Pinpoint the cell where the given text exists, returning its [x, y] midpoint coordinate. 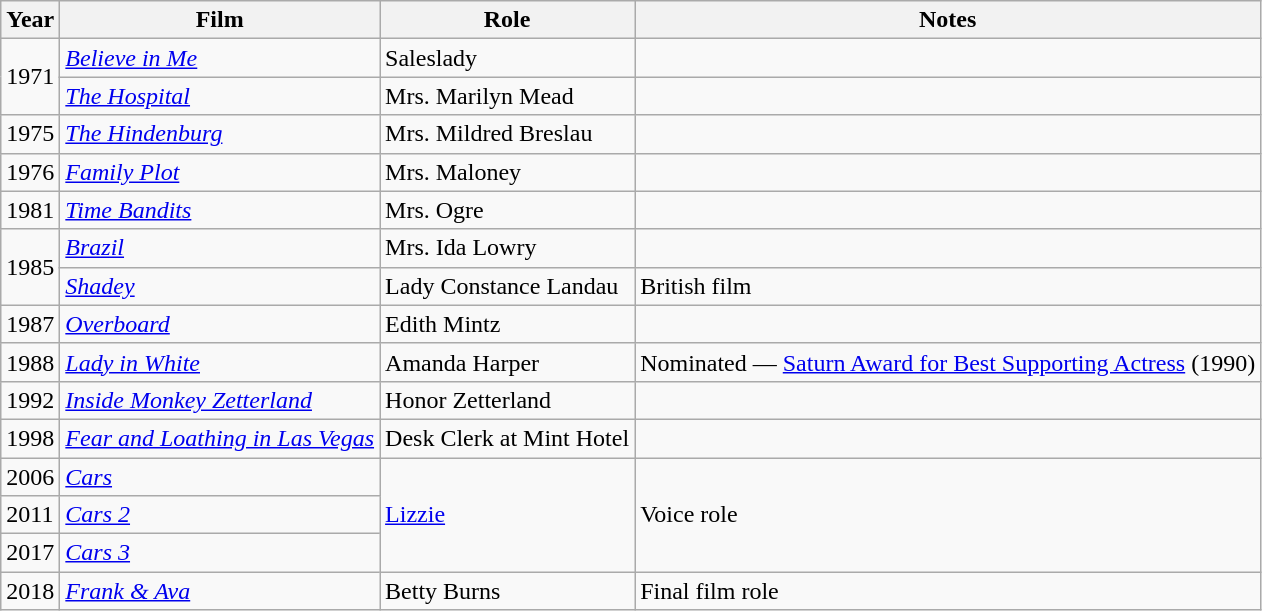
Final film role [948, 591]
1988 [30, 362]
Mrs. Maloney [508, 172]
Betty Burns [508, 591]
Family Plot [220, 172]
Desk Clerk at Mint Hotel [508, 438]
Mrs. Ida Lowry [508, 248]
Mrs. Ogre [508, 210]
Cars 3 [220, 553]
Amanda Harper [508, 362]
1998 [30, 438]
1987 [30, 324]
The Hospital [220, 96]
Film [220, 20]
Notes [948, 20]
Nominated — Saturn Award for Best Supporting Actress (1990) [948, 362]
1985 [30, 267]
Lady in White [220, 362]
The Hindenburg [220, 134]
Lady Constance Landau [508, 286]
2017 [30, 553]
Brazil [220, 248]
1971 [30, 77]
Shadey [220, 286]
Voice role [948, 515]
Frank & Ava [220, 591]
1976 [30, 172]
Mrs. Marilyn Mead [508, 96]
1992 [30, 400]
Year [30, 20]
Role [508, 20]
Inside Monkey Zetterland [220, 400]
Edith Mintz [508, 324]
Cars [220, 477]
Saleslady [508, 58]
Fear and Loathing in Las Vegas [220, 438]
Cars 2 [220, 515]
2011 [30, 515]
Overboard [220, 324]
Lizzie [508, 515]
British film [948, 286]
Time Bandits [220, 210]
Mrs. Mildred Breslau [508, 134]
Believe in Me [220, 58]
2006 [30, 477]
Honor Zetterland [508, 400]
2018 [30, 591]
1975 [30, 134]
1981 [30, 210]
